Pinpoint the cell where the given text exists, returning its [X, Y] midpoint coordinate. 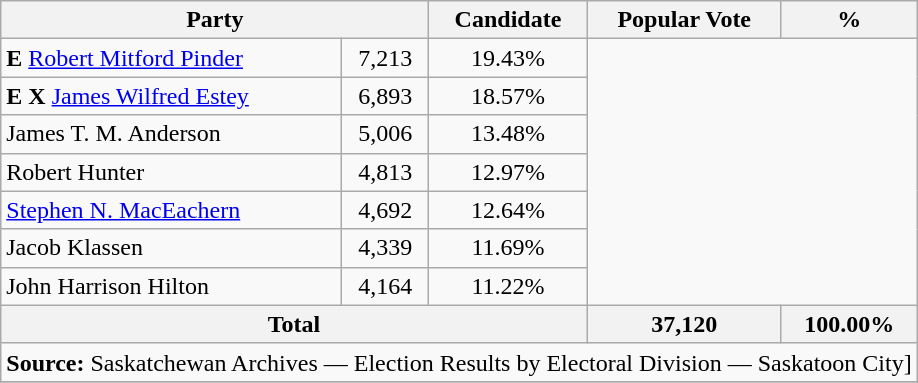
Source: Saskatchewan Archives — Election Results by Electoral Division — Saskatoon City] [459, 362]
100.00% [849, 324]
19.43% [508, 58]
37,120 [684, 324]
Total [294, 324]
Jacob Klassen [172, 248]
Popular Vote [684, 20]
4,164 [384, 286]
Candidate [508, 20]
Robert Hunter [172, 172]
4,339 [384, 248]
18.57% [508, 96]
Stephen N. MacEachern [172, 210]
% [849, 20]
6,893 [384, 96]
11.69% [508, 248]
11.22% [508, 286]
E Robert Mitford Pinder [172, 58]
12.64% [508, 210]
Party [215, 20]
4,692 [384, 210]
7,213 [384, 58]
John Harrison Hilton [172, 286]
5,006 [384, 134]
E X James Wilfred Estey [172, 96]
12.97% [508, 172]
James T. M. Anderson [172, 134]
4,813 [384, 172]
13.48% [508, 134]
